Output the (x, y) coordinate of the center of the cell containing the given text.  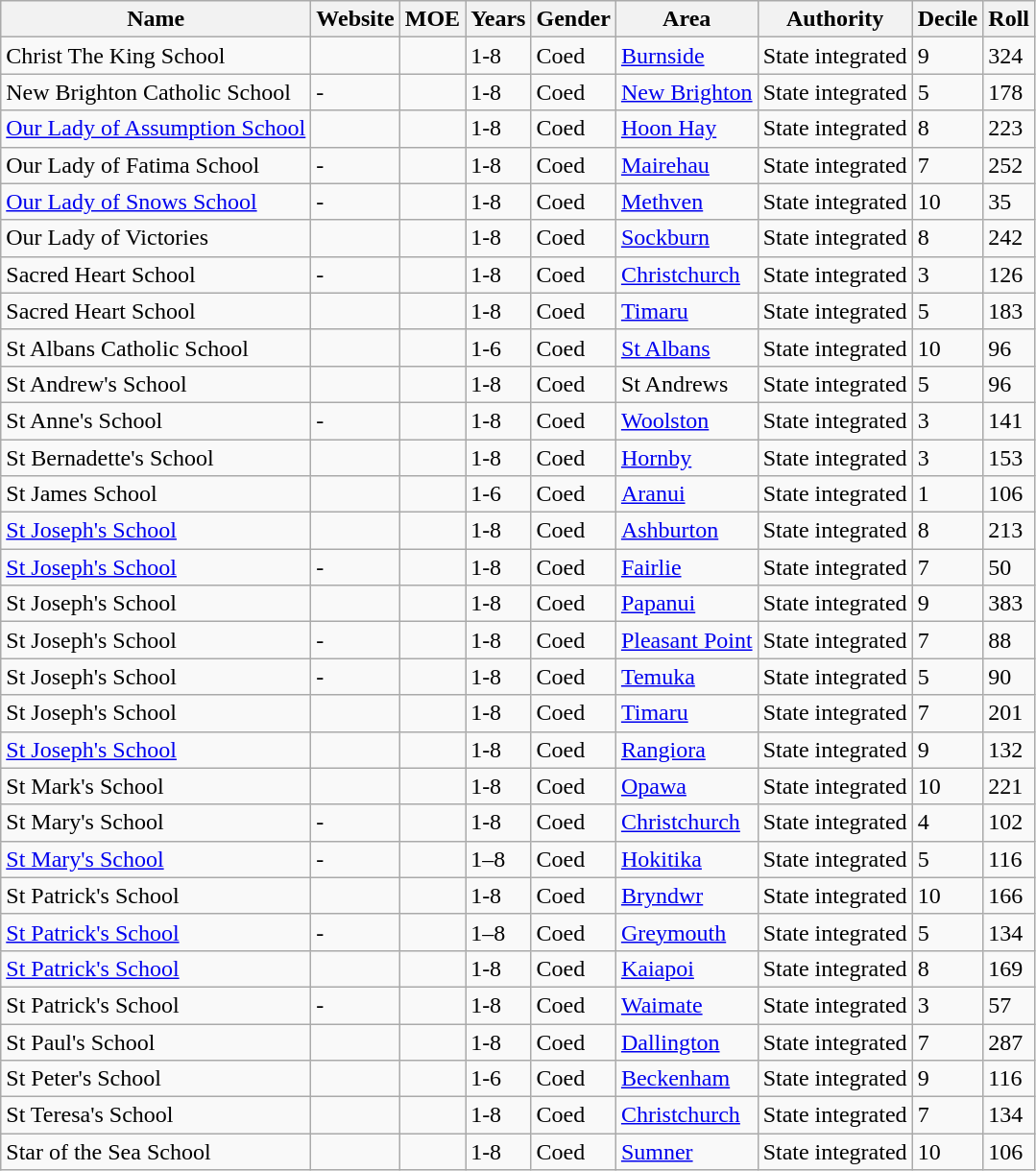
Bryndwr (687, 896)
St Peter's School (156, 1079)
223 (1009, 129)
90 (1009, 677)
153 (1009, 458)
383 (1009, 604)
Decile (948, 19)
St Mark's School (156, 786)
Christ The King School (156, 56)
Ashburton (687, 531)
Beckenham (687, 1079)
Methven (687, 202)
St Teresa's School (156, 1115)
St Paul's School (156, 1041)
Rangiora (687, 750)
Sumner (687, 1152)
Hokitika (687, 859)
35 (1009, 202)
252 (1009, 165)
102 (1009, 823)
178 (1009, 92)
St Anne's School (156, 420)
1 (948, 494)
57 (1009, 1005)
Woolston (687, 420)
Pleasant Point (687, 640)
Opawa (687, 786)
50 (1009, 567)
221 (1009, 786)
132 (1009, 750)
126 (1009, 275)
Kaiapoi (687, 968)
Hoon Hay (687, 129)
213 (1009, 531)
Mairehau (687, 165)
Website (355, 19)
Sockburn (687, 238)
Star of the Sea School (156, 1152)
Area (687, 19)
242 (1009, 238)
Waimate (687, 1005)
Hornby (687, 458)
St Bernadette's School (156, 458)
Years (498, 19)
141 (1009, 420)
Name (156, 19)
St James School (156, 494)
183 (1009, 311)
Authority (835, 19)
St Albans Catholic School (156, 347)
324 (1009, 56)
New Brighton (687, 92)
Our Lady of Fatima School (156, 165)
St Andrew's School (156, 384)
Our Lady of Snows School (156, 202)
169 (1009, 968)
287 (1009, 1041)
Our Lady of Assumption School (156, 129)
St Albans (687, 347)
Temuka (687, 677)
Papanui (687, 604)
88 (1009, 640)
Our Lady of Victories (156, 238)
Dallington (687, 1041)
Burnside (687, 56)
Gender (573, 19)
Greymouth (687, 932)
4 (948, 823)
166 (1009, 896)
St Andrews (687, 384)
Fairlie (687, 567)
MOE (432, 19)
Aranui (687, 494)
201 (1009, 713)
New Brighton Catholic School (156, 92)
Roll (1009, 19)
